Find where the given text appears and provide that cell's center as (x, y) coordinate. 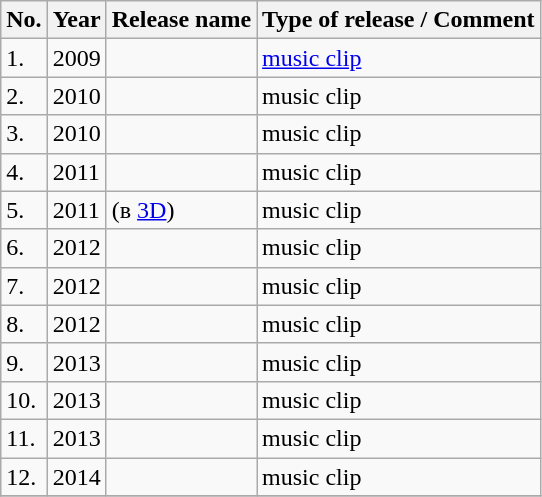
Year (76, 20)
1. (24, 58)
3. (24, 134)
10. (24, 400)
12. (24, 477)
4. (24, 172)
No. (24, 20)
Release name (181, 20)
8. (24, 324)
5. (24, 210)
(в 3D) (181, 210)
9. (24, 362)
11. (24, 438)
7. (24, 286)
2014 (76, 477)
2009 (76, 58)
6. (24, 248)
Type of release / Comment (398, 20)
2. (24, 96)
